Scan for the cell matching the given text and deliver its [X, Y] coordinate at center. 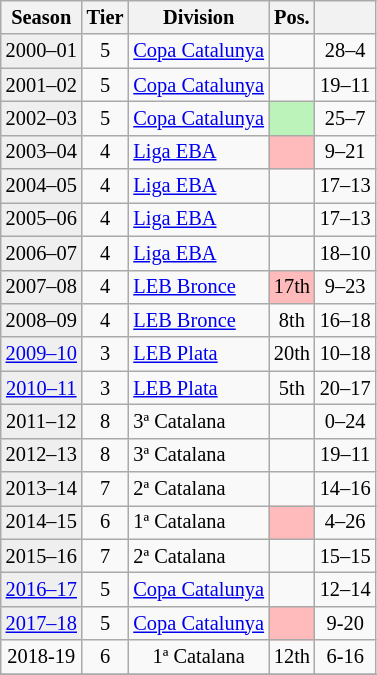
2018-19 [42, 657]
2017–18 [42, 623]
Season [42, 17]
2013–14 [42, 489]
6-16 [346, 657]
0–24 [346, 421]
2007–08 [42, 287]
2002–03 [42, 118]
2009–10 [42, 354]
2011–12 [42, 421]
9–23 [346, 287]
2006–07 [42, 253]
2015–16 [42, 556]
20th [292, 354]
10–18 [346, 354]
2008–09 [42, 320]
2003–04 [42, 152]
Tier [106, 17]
9–21 [346, 152]
Pos. [292, 17]
17th [292, 287]
2010–11 [42, 388]
2016–17 [42, 589]
12–14 [346, 589]
15–15 [346, 556]
14–16 [346, 489]
16–18 [346, 320]
2004–05 [42, 186]
2005–06 [42, 219]
2001–02 [42, 85]
12th [292, 657]
4–26 [346, 522]
9-20 [346, 623]
20–17 [346, 388]
Division [198, 17]
5th [292, 388]
28–4 [346, 51]
25–7 [346, 118]
8th [292, 320]
2000–01 [42, 51]
2012–13 [42, 455]
2014–15 [42, 522]
18–10 [346, 253]
